Scan for the cell matching the given text and deliver its [x, y] coordinate at center. 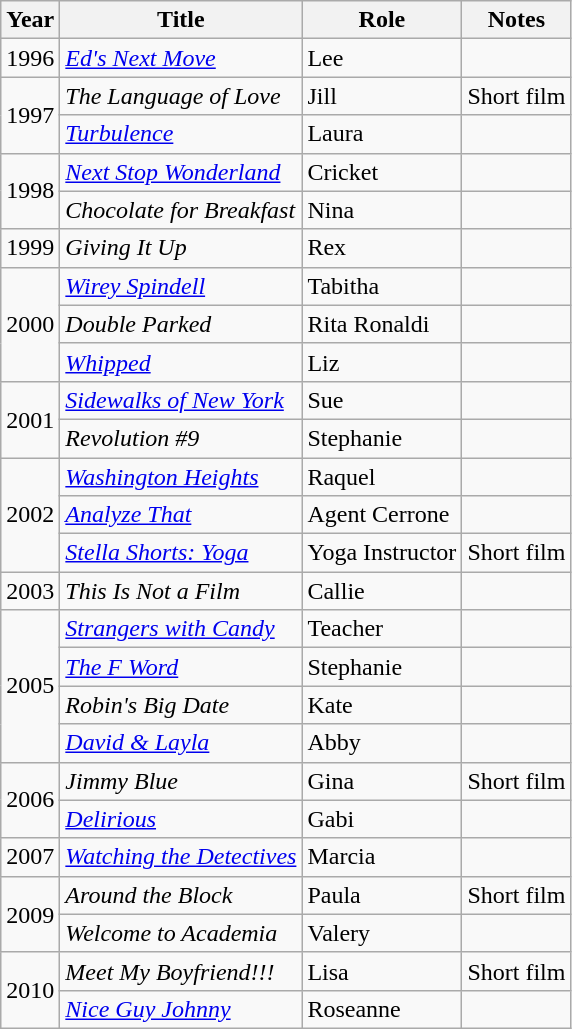
Next Stop Wonderland [181, 172]
2005 [30, 686]
This Is Not a Film [181, 591]
Lee [382, 58]
Paula [382, 895]
Year [30, 20]
2000 [30, 324]
The Language of Love [181, 96]
Around the Block [181, 895]
Cricket [382, 172]
Delirious [181, 819]
Roseanne [382, 1009]
Liz [382, 362]
Ed's Next Move [181, 58]
2010 [30, 990]
1996 [30, 58]
Notes [516, 20]
2006 [30, 800]
Chocolate for Breakfast [181, 210]
Whipped [181, 362]
Jill [382, 96]
David & Layla [181, 743]
2003 [30, 591]
Turbulence [181, 134]
2002 [30, 515]
Yoga Instructor [382, 553]
Stella Shorts: Yoga [181, 553]
2007 [30, 857]
Nice Guy Johnny [181, 1009]
Giving It Up [181, 248]
2001 [30, 419]
Abby [382, 743]
Double Parked [181, 324]
Nina [382, 210]
Lisa [382, 971]
Valery [382, 933]
Rita Ronaldi [382, 324]
Teacher [382, 629]
Strangers with Candy [181, 629]
Raquel [382, 477]
Gina [382, 781]
Jimmy Blue [181, 781]
Laura [382, 134]
Role [382, 20]
Analyze That [181, 515]
2009 [30, 914]
Robin's Big Date [181, 705]
1997 [30, 115]
Callie [382, 591]
Sue [382, 400]
Tabitha [382, 286]
Title [181, 20]
Kate [382, 705]
Meet My Boyfriend!!! [181, 971]
Gabi [382, 819]
1998 [30, 191]
Marcia [382, 857]
Watching the Detectives [181, 857]
Revolution #9 [181, 438]
Sidewalks of New York [181, 400]
Agent Cerrone [382, 515]
Washington Heights [181, 477]
The F Word [181, 667]
1999 [30, 248]
Wirey Spindell [181, 286]
Rex [382, 248]
Welcome to Academia [181, 933]
